Return (X, Y) of the center of cell containing provided text 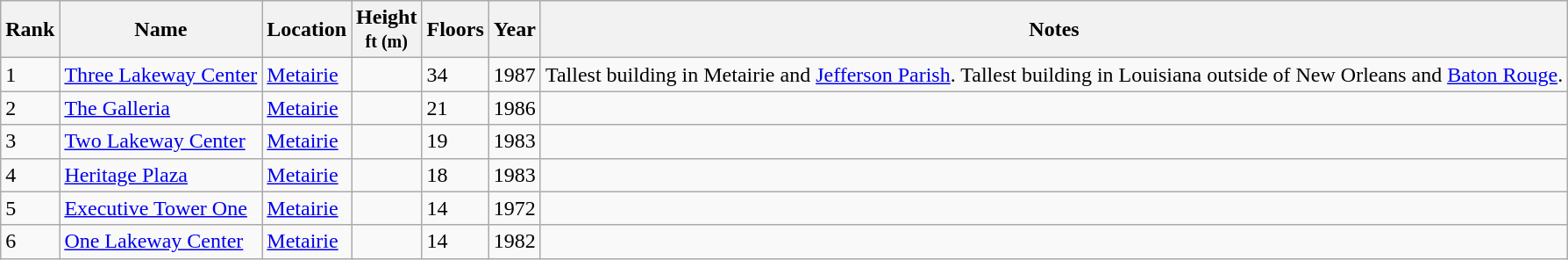
Three Lakeway Center (161, 75)
One Lakeway Center (161, 242)
34 (455, 75)
21 (455, 108)
2 (30, 108)
Tallest building in Metairie and Jefferson Parish. Tallest building in Louisiana outside of New Orleans and Baton Rouge. (1054, 75)
19 (455, 141)
Two Lakeway Center (161, 141)
The Galleria (161, 108)
Rank (30, 30)
6 (30, 242)
Notes (1054, 30)
Floors (455, 30)
3 (30, 141)
1 (30, 75)
Location (307, 30)
Year (514, 30)
18 (455, 175)
1986 (514, 108)
1987 (514, 75)
Executive Tower One (161, 208)
Name (161, 30)
1972 (514, 208)
1982 (514, 242)
5 (30, 208)
Heightft (m) (387, 30)
4 (30, 175)
Heritage Plaza (161, 175)
